For the text-containing cell, return its midpoint in [x, y] coordinate format. 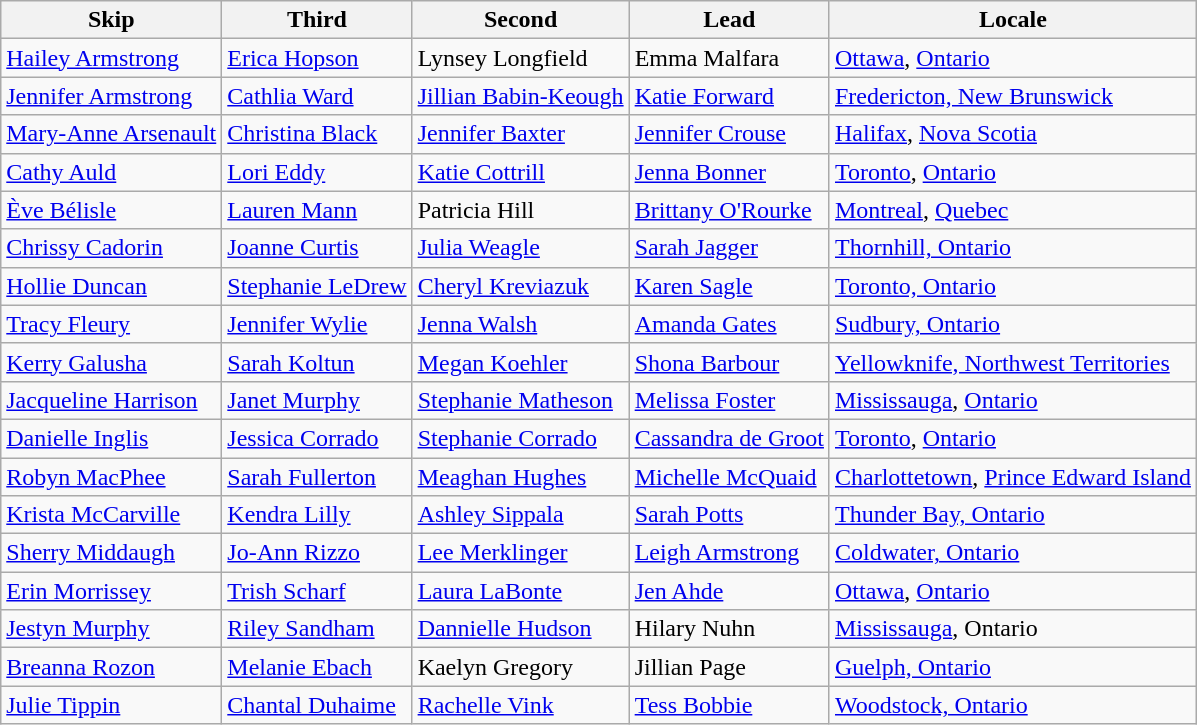
Katie Forward [729, 96]
Skip [112, 20]
Erin Morrissey [112, 591]
Jacqueline Harrison [112, 400]
Erica Hopson [317, 58]
Jestyn Murphy [112, 629]
Stephanie LeDrew [317, 286]
Danielle Inglis [112, 438]
Chrissy Cadorin [112, 248]
Julie Tippin [112, 705]
Kerry Galusha [112, 362]
Melissa Foster [729, 400]
Lynsey Longfield [520, 58]
Janet Murphy [317, 400]
Sarah Potts [729, 515]
Brittany O'Rourke [729, 210]
Joanne Curtis [317, 248]
Sarah Koltun [317, 362]
Trish Scharf [317, 591]
Jessica Corrado [317, 438]
Jennifer Wylie [317, 324]
Sarah Fullerton [317, 477]
Lee Merklinger [520, 553]
Robyn MacPhee [112, 477]
Montreal, Quebec [1012, 210]
Hilary Nuhn [729, 629]
Thornhill, Ontario [1012, 248]
Mary-Anne Arsenault [112, 134]
Cathlia Ward [317, 96]
Christina Black [317, 134]
Cassandra de Groot [729, 438]
Katie Cottrill [520, 172]
Cathy Auld [112, 172]
Lead [729, 20]
Tess Bobbie [729, 705]
Halifax, Nova Scotia [1012, 134]
Chantal Duhaime [317, 705]
Ève Bélisle [112, 210]
Megan Koehler [520, 362]
Lauren Mann [317, 210]
Jillian Page [729, 667]
Hailey Armstrong [112, 58]
Third [317, 20]
Tracy Fleury [112, 324]
Dannielle Hudson [520, 629]
Leigh Armstrong [729, 553]
Michelle McQuaid [729, 477]
Jenna Walsh [520, 324]
Thunder Bay, Ontario [1012, 515]
Second [520, 20]
Ashley Sippala [520, 515]
Sherry Middaugh [112, 553]
Breanna Rozon [112, 667]
Jennifer Baxter [520, 134]
Laura LaBonte [520, 591]
Jillian Babin-Keough [520, 96]
Julia Weagle [520, 248]
Riley Sandham [317, 629]
Fredericton, New Brunswick [1012, 96]
Sudbury, Ontario [1012, 324]
Locale [1012, 20]
Jen Ahde [729, 591]
Woodstock, Ontario [1012, 705]
Amanda Gates [729, 324]
Patricia Hill [520, 210]
Hollie Duncan [112, 286]
Sarah Jagger [729, 248]
Krista McCarville [112, 515]
Stephanie Matheson [520, 400]
Jennifer Armstrong [112, 96]
Jenna Bonner [729, 172]
Melanie Ebach [317, 667]
Stephanie Corrado [520, 438]
Cheryl Kreviazuk [520, 286]
Yellowknife, Northwest Territories [1012, 362]
Guelph, Ontario [1012, 667]
Kendra Lilly [317, 515]
Jennifer Crouse [729, 134]
Emma Malfara [729, 58]
Lori Eddy [317, 172]
Jo-Ann Rizzo [317, 553]
Meaghan Hughes [520, 477]
Rachelle Vink [520, 705]
Charlottetown, Prince Edward Island [1012, 477]
Coldwater, Ontario [1012, 553]
Kaelyn Gregory [520, 667]
Shona Barbour [729, 362]
Karen Sagle [729, 286]
